Capture the cell that displays the provided text and extract its [X, Y] central coordinate. 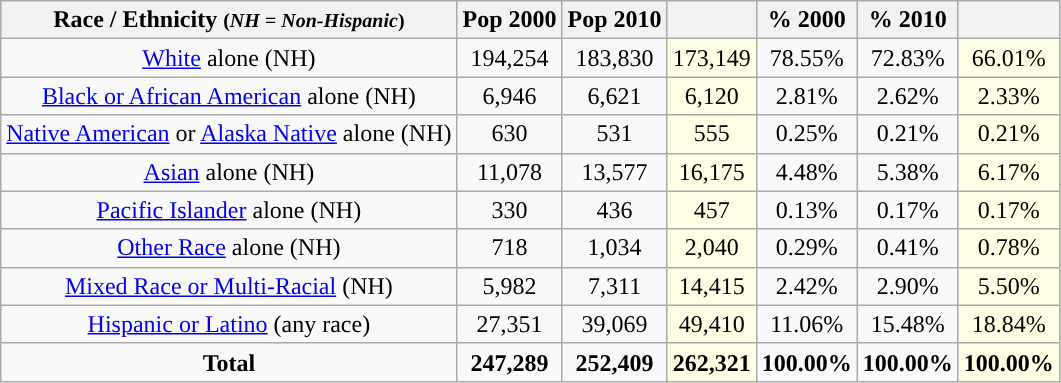
0.29% [806, 248]
457 [712, 210]
72.83% [908, 58]
Black or African American alone (NH) [229, 96]
6,120 [712, 96]
Native American or Alaska Native alone (NH) [229, 134]
436 [614, 210]
183,830 [614, 58]
27,351 [510, 324]
6,946 [510, 96]
5.50% [1008, 286]
Other Race alone (NH) [229, 248]
262,321 [712, 362]
0.13% [806, 210]
White alone (NH) [229, 58]
Hispanic or Latino (any race) [229, 324]
% 2010 [908, 20]
5,982 [510, 286]
78.55% [806, 58]
Mixed Race or Multi-Racial (NH) [229, 286]
Total [229, 362]
2.42% [806, 286]
4.48% [806, 172]
2.90% [908, 286]
16,175 [712, 172]
Pacific Islander alone (NH) [229, 210]
330 [510, 210]
% 2000 [806, 20]
66.01% [1008, 58]
718 [510, 248]
194,254 [510, 58]
11,078 [510, 172]
39,069 [614, 324]
0.41% [908, 248]
11.06% [806, 324]
630 [510, 134]
18.84% [1008, 324]
Pop 2010 [614, 20]
247,289 [510, 362]
5.38% [908, 172]
252,409 [614, 362]
2,040 [712, 248]
173,149 [712, 58]
2.33% [1008, 96]
555 [712, 134]
49,410 [712, 324]
Asian alone (NH) [229, 172]
14,415 [712, 286]
13,577 [614, 172]
0.25% [806, 134]
7,311 [614, 286]
531 [614, 134]
2.62% [908, 96]
Race / Ethnicity (NH = Non-Hispanic) [229, 20]
Pop 2000 [510, 20]
6.17% [1008, 172]
1,034 [614, 248]
2.81% [806, 96]
6,621 [614, 96]
0.78% [1008, 248]
15.48% [908, 324]
